Capture the cell that displays the provided text and extract its [X, Y] central coordinate. 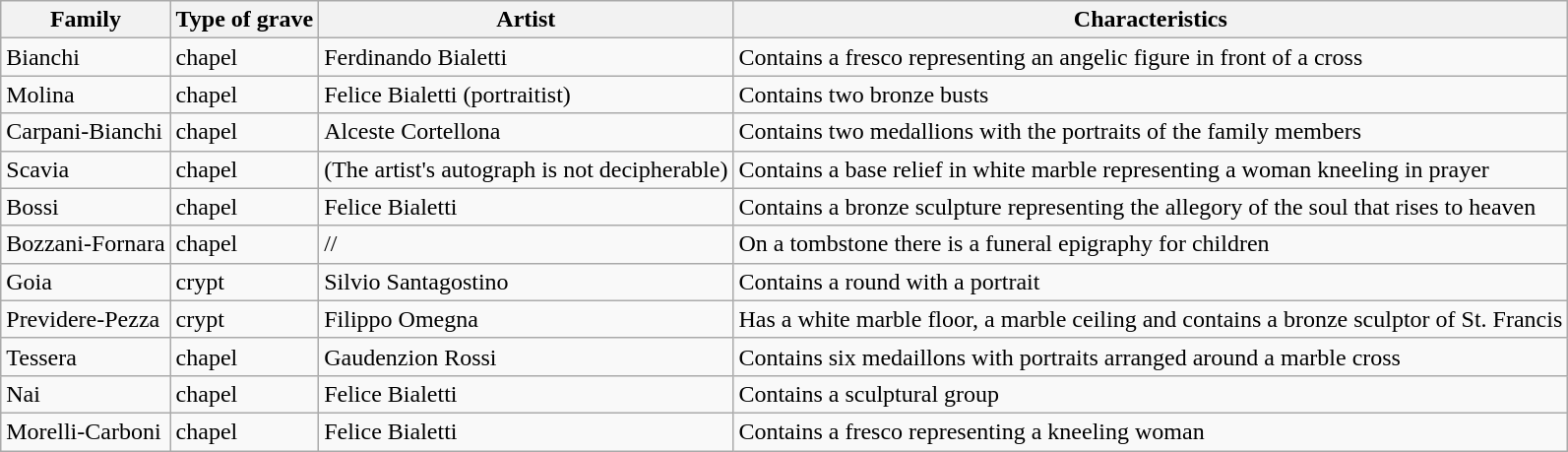
Contains a base relief in white marble representing a woman kneeling in prayer [1151, 169]
Tessera [86, 356]
Morelli-Carboni [86, 431]
Contains two bronze busts [1151, 95]
Scavia [86, 169]
Goia [86, 282]
On a tombstone there is a funeral epigraphy for children [1151, 244]
Family [86, 20]
// [526, 244]
Filippo Omegna [526, 319]
Gaudenzion Rossi [526, 356]
Nai [86, 394]
Carpani-Bianchi [86, 132]
Felice Bialetti (portraitist) [526, 95]
Silvio Santagostino [526, 282]
Contains a fresco representing a kneeling woman [1151, 431]
Previdere-Pezza [86, 319]
Has a white marble floor, a marble ceiling and contains a bronze sculptor of St. Francis [1151, 319]
Bozzani-Fornara [86, 244]
Molina [86, 95]
Contains six medaillons with portraits arranged around a marble cross [1151, 356]
Contains two medallions with the portraits of the family members [1151, 132]
Bianchi [86, 57]
Ferdinando Bialetti [526, 57]
(The artist's autograph is not decipherable) [526, 169]
Artist [526, 20]
Contains a fresco representing an angelic figure in front of a cross [1151, 57]
Characteristics [1151, 20]
Contains a sculptural group [1151, 394]
Contains a bronze sculpture representing the allegory of the soul that rises to heaven [1151, 207]
Contains a round with a portrait [1151, 282]
Type of grave [244, 20]
Bossi [86, 207]
Alceste Cortellona [526, 132]
